From the cell containing the given text, extract its center point as [x, y] coordinate. 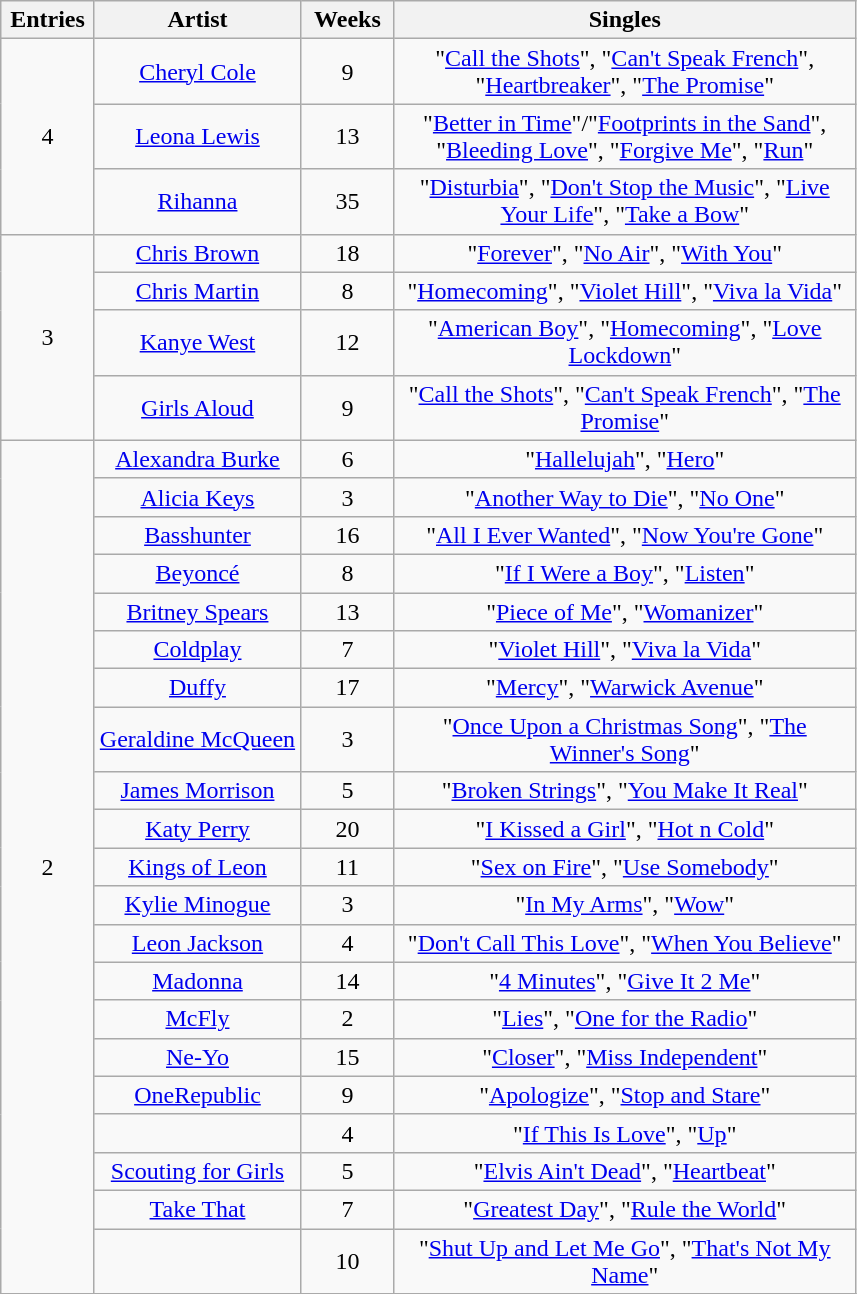
10 [348, 1260]
Alicia Keys [197, 497]
"Shut Up and Let Me Go", "That's Not My Name" [624, 1260]
"Homecoming", "Violet Hill", "Viva la Vida" [624, 291]
"If I Were a Boy", "Listen" [624, 573]
"Greatest Day", "Rule the World" [624, 1209]
"Closer", "Miss Independent" [624, 1057]
11 [348, 867]
Coldplay [197, 650]
"Broken Strings", "You Make It Real" [624, 791]
Duffy [197, 688]
35 [348, 202]
"Another Way to Die", "No One" [624, 497]
Kylie Minogue [197, 905]
Girls Aloud [197, 408]
Madonna [197, 981]
"Piece of Me", "Womanizer" [624, 611]
Britney Spears [197, 611]
20 [348, 829]
James Morrison [197, 791]
Kanye West [197, 342]
"Lies", "One for the Radio" [624, 1019]
"Disturbia", "Don't Stop the Music", "Live Your Life", "Take a Bow" [624, 202]
McFly [197, 1019]
"In My Arms", "Wow" [624, 905]
12 [348, 342]
"All I Ever Wanted", "Now You're Gone" [624, 535]
"Better in Time"/"Footprints in the Sand", "Bleeding Love", "Forgive Me", "Run" [624, 136]
Weeks [348, 20]
15 [348, 1057]
Kings of Leon [197, 867]
"Once Upon a Christmas Song", "The Winner's Song" [624, 740]
Entries [48, 20]
Cheryl Cole [197, 72]
Chris Martin [197, 291]
"Apologize", "Stop and Stare" [624, 1095]
"Mercy", "Warwick Avenue" [624, 688]
Basshunter [197, 535]
"Don't Call This Love", "When You Believe" [624, 943]
"Call the Shots", "Can't Speak French", "Heartbreaker", "The Promise" [624, 72]
"If This Is Love", "Up" [624, 1133]
16 [348, 535]
"4 Minutes", "Give It 2 Me" [624, 981]
6 [348, 459]
Singles [624, 20]
Scouting for Girls [197, 1171]
"Elvis Ain't Dead", "Heartbeat" [624, 1171]
Take That [197, 1209]
"American Boy", "Homecoming", "Love Lockdown" [624, 342]
Beyoncé [197, 573]
OneRepublic [197, 1095]
"Sex on Fire", "Use Somebody" [624, 867]
Geraldine McQueen [197, 740]
"Call the Shots", "Can't Speak French", "The Promise" [624, 408]
Rihanna [197, 202]
18 [348, 253]
Leona Lewis [197, 136]
17 [348, 688]
"Violet Hill", "Viva la Vida" [624, 650]
"I Kissed a Girl", "Hot n Cold" [624, 829]
Katy Perry [197, 829]
Chris Brown [197, 253]
"Hallelujah", "Hero" [624, 459]
Leon Jackson [197, 943]
Alexandra Burke [197, 459]
14 [348, 981]
Ne-Yo [197, 1057]
"Forever", "No Air", "With You" [624, 253]
Artist [197, 20]
